Return [x, y] of the center of cell containing provided text 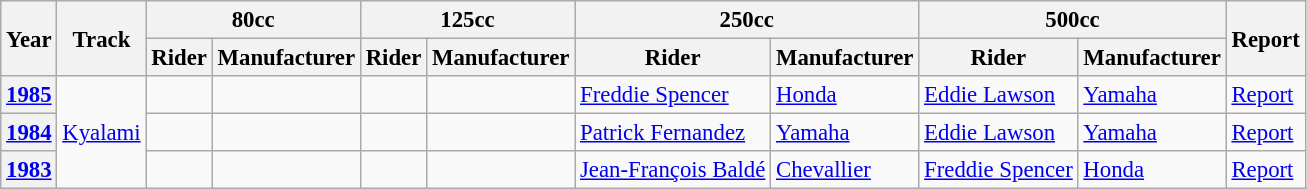
Patrick Fernandez [673, 133]
Jean-François Baldé [673, 170]
Kyalami [102, 132]
Year [29, 38]
Track [102, 38]
250cc [747, 20]
125cc [467, 20]
Chevallier [845, 170]
80cc [253, 20]
1985 [29, 95]
1983 [29, 170]
500cc [1072, 20]
1984 [29, 133]
